Return [x, y] of the center of cell containing provided text 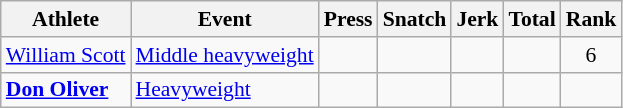
Athlete [66, 19]
6 [592, 55]
Heavyweight [225, 90]
Don Oliver [66, 90]
Middle heavyweight [225, 55]
Jerk [477, 19]
William Scott [66, 55]
Total [532, 19]
Rank [592, 19]
Snatch [415, 19]
Event [225, 19]
Press [348, 19]
